Find where the given text appears and provide that cell's center as (x, y) coordinate. 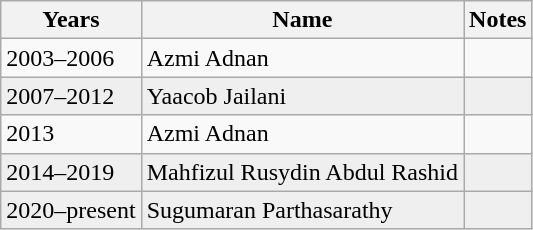
Years (71, 20)
Name (302, 20)
2014–2019 (71, 172)
2003–2006 (71, 58)
Notes (498, 20)
2020–present (71, 210)
Yaacob Jailani (302, 96)
2007–2012 (71, 96)
Mahfizul Rusydin Abdul Rashid (302, 172)
2013 (71, 134)
Sugumaran Parthasarathy (302, 210)
